Output the (X, Y) coordinate of the center of the cell containing the given text.  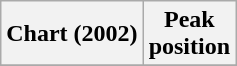
Chart (2002) (72, 34)
Peakposition (189, 34)
